Extract the (X, Y) coordinate from the center of the cell holding the provided text.  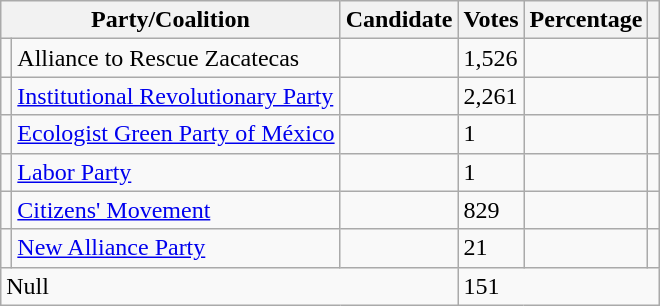
Ecologist Green Party of México (176, 134)
Labor Party (176, 172)
Party/Coalition (170, 20)
21 (491, 248)
829 (491, 210)
151 (558, 286)
Alliance to Rescue Zacatecas (176, 58)
Institutional Revolutionary Party (176, 96)
Percentage (586, 20)
New Alliance Party (176, 248)
1,526 (491, 58)
Candidate (399, 20)
Citizens' Movement (176, 210)
2,261 (491, 96)
Null (230, 286)
Votes (491, 20)
